Return the [x, y] coordinate for the center point of the cell that contains the specified text.  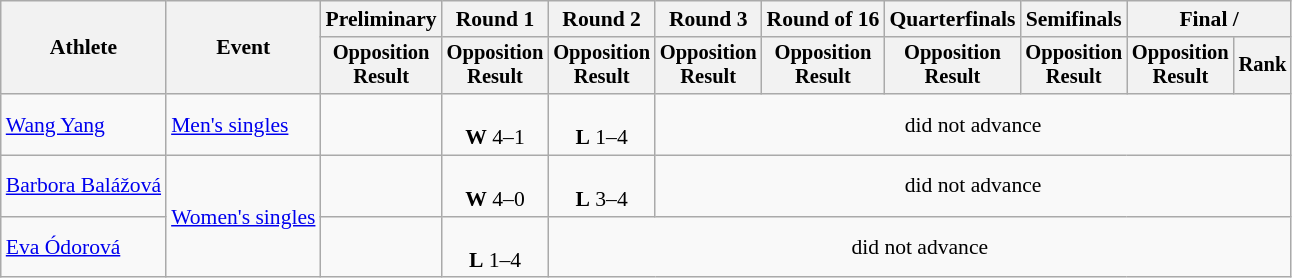
W 4–0 [496, 186]
Barbora Balážová [84, 186]
W 4–1 [496, 124]
Final / [1209, 19]
Eva Ódorová [84, 248]
Athlete [84, 48]
Preliminary [380, 19]
Round of 16 [824, 19]
Women's singles [243, 217]
Round 2 [602, 19]
Round 3 [708, 19]
Event [243, 48]
Semifinals [1074, 19]
L 3–4 [602, 186]
Rank [1263, 66]
Quarterfinals [952, 19]
Round 1 [496, 19]
Men's singles [243, 124]
Wang Yang [84, 124]
